Find where the given text appears and provide that cell's center as (x, y) coordinate. 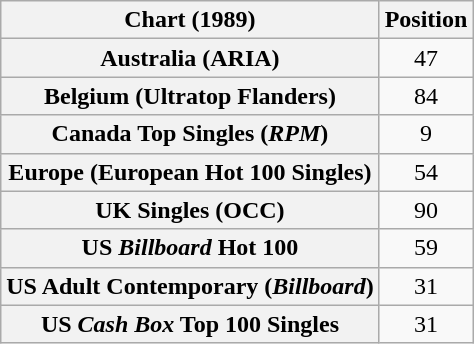
Belgium (Ultratop Flanders) (190, 96)
Europe (European Hot 100 Singles) (190, 172)
90 (426, 210)
9 (426, 134)
Chart (1989) (190, 20)
Canada Top Singles (RPM) (190, 134)
US Billboard Hot 100 (190, 248)
UK Singles (OCC) (190, 210)
Position (426, 20)
US Adult Contemporary (Billboard) (190, 286)
59 (426, 248)
54 (426, 172)
84 (426, 96)
US Cash Box Top 100 Singles (190, 324)
Australia (ARIA) (190, 58)
47 (426, 58)
